Return the (x, y) coordinate for the center point of the cell that contains the specified text.  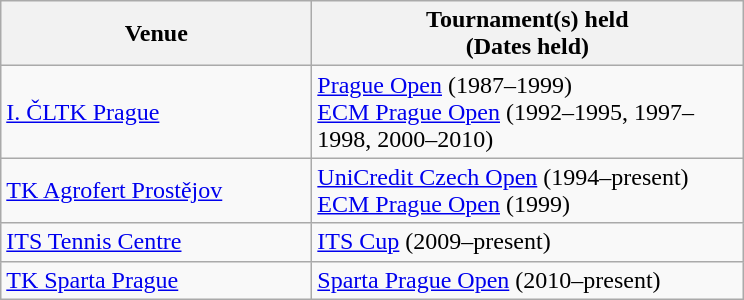
Sparta Prague Open (2010–present) (528, 280)
ITS Tennis Centre (156, 242)
Prague Open (1987–1999)ECM Prague Open (1992–1995, 1997–1998, 2000–2010) (528, 112)
Tournament(s) held(Dates held) (528, 34)
TK Sparta Prague (156, 280)
ITS Cup (2009–present) (528, 242)
I. ČLTK Prague (156, 112)
TK Agrofert Prostějov (156, 190)
Venue (156, 34)
UniCredit Czech Open (1994–present)ECM Prague Open (1999) (528, 190)
